For the text-containing cell, return its midpoint in [x, y] coordinate format. 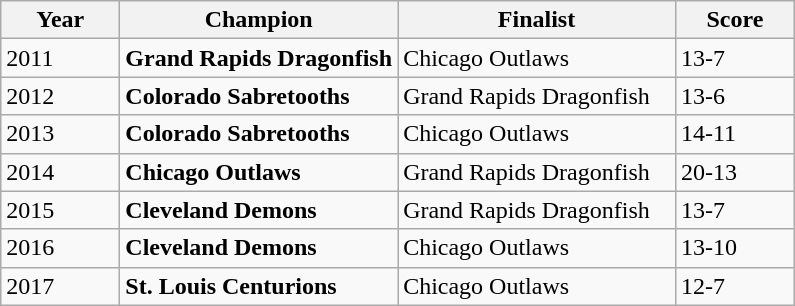
2014 [60, 172]
Year [60, 20]
St. Louis Centurions [259, 286]
20-13 [734, 172]
13-6 [734, 96]
12-7 [734, 286]
2015 [60, 210]
2016 [60, 248]
Score [734, 20]
2013 [60, 134]
Finalist [537, 20]
14-11 [734, 134]
2011 [60, 58]
13-10 [734, 248]
2012 [60, 96]
2017 [60, 286]
Champion [259, 20]
